Find where the given text appears and provide that cell's center as (x, y) coordinate. 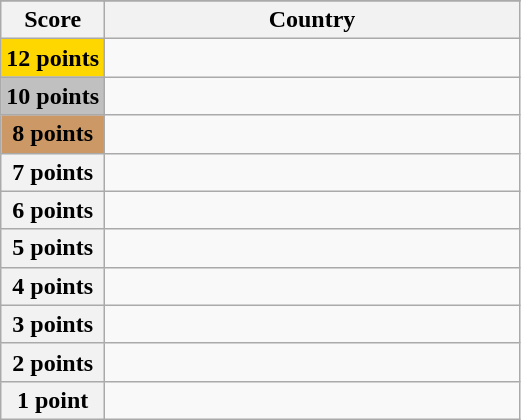
5 points (53, 248)
Score (53, 20)
8 points (53, 134)
Country (312, 20)
1 point (53, 400)
12 points (53, 58)
3 points (53, 324)
4 points (53, 286)
2 points (53, 362)
7 points (53, 172)
10 points (53, 96)
6 points (53, 210)
